Scan for the cell matching the given text and deliver its [x, y] coordinate at center. 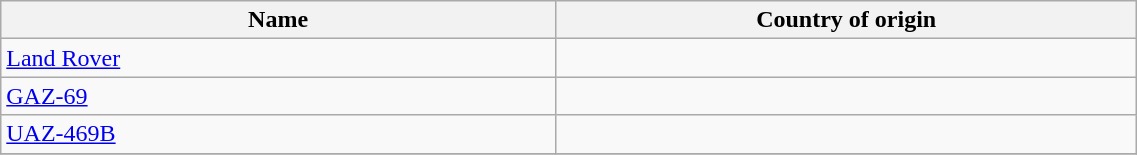
GAZ-69 [278, 96]
Country of origin [846, 20]
Land Rover [278, 58]
Name [278, 20]
UAZ-469B [278, 134]
